Extract the [x, y] coordinate from the center of the cell holding the provided text.  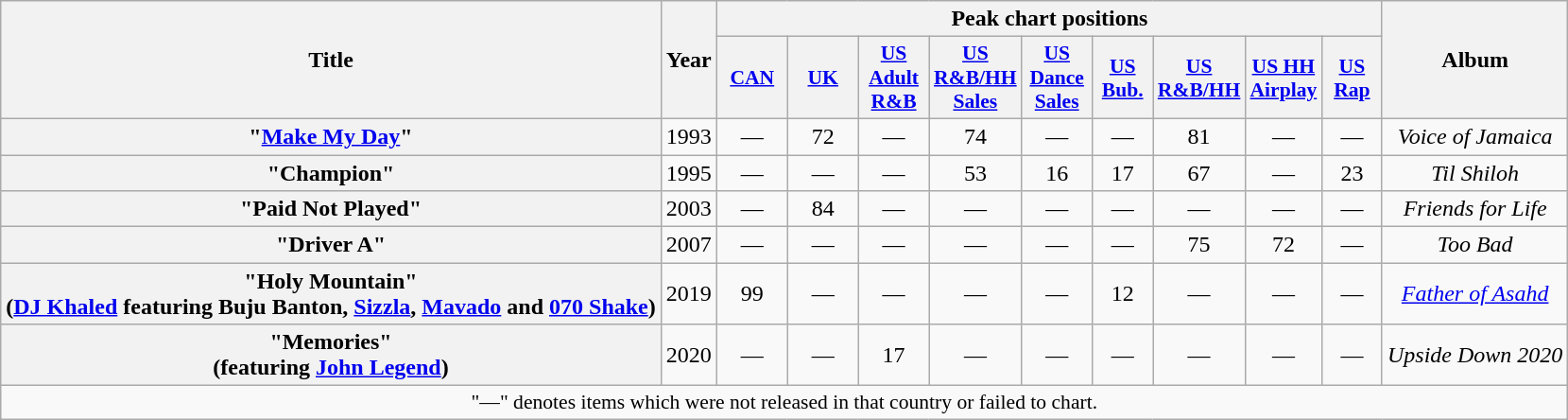
"Driver A" [331, 245]
1995 [688, 173]
Upside Down 2020 [1474, 356]
"Paid Not Played" [331, 209]
Til Shiloh [1474, 173]
2019 [688, 293]
2003 [688, 209]
Voice of Jamaica [1474, 136]
"—" denotes items which were not released in that country or failed to chart. [784, 403]
12 [1123, 293]
Title [331, 61]
US R&B/HH [1199, 78]
US Dance Sales [1057, 78]
Too Bad [1474, 245]
99 [752, 293]
UK [822, 78]
2020 [688, 356]
53 [975, 173]
Album [1474, 61]
23 [1352, 173]
2007 [688, 245]
75 [1199, 245]
67 [1199, 173]
16 [1057, 173]
Year [688, 61]
"Champion" [331, 173]
US HH Airplay [1284, 78]
Father of Asahd [1474, 293]
US Adult R&B [894, 78]
"Memories"(featuring John Legend) [331, 356]
74 [975, 136]
CAN [752, 78]
Peak chart positions [1049, 19]
81 [1199, 136]
"Holy Mountain"(DJ Khaled featuring Buju Banton, Sizzla, Mavado and 070 Shake) [331, 293]
US Rap [1352, 78]
US R&B/HH Sales [975, 78]
84 [822, 209]
Friends for Life [1474, 209]
1993 [688, 136]
"Make My Day" [331, 136]
US Bub. [1123, 78]
